Capture the cell that displays the provided text and extract its [X, Y] central coordinate. 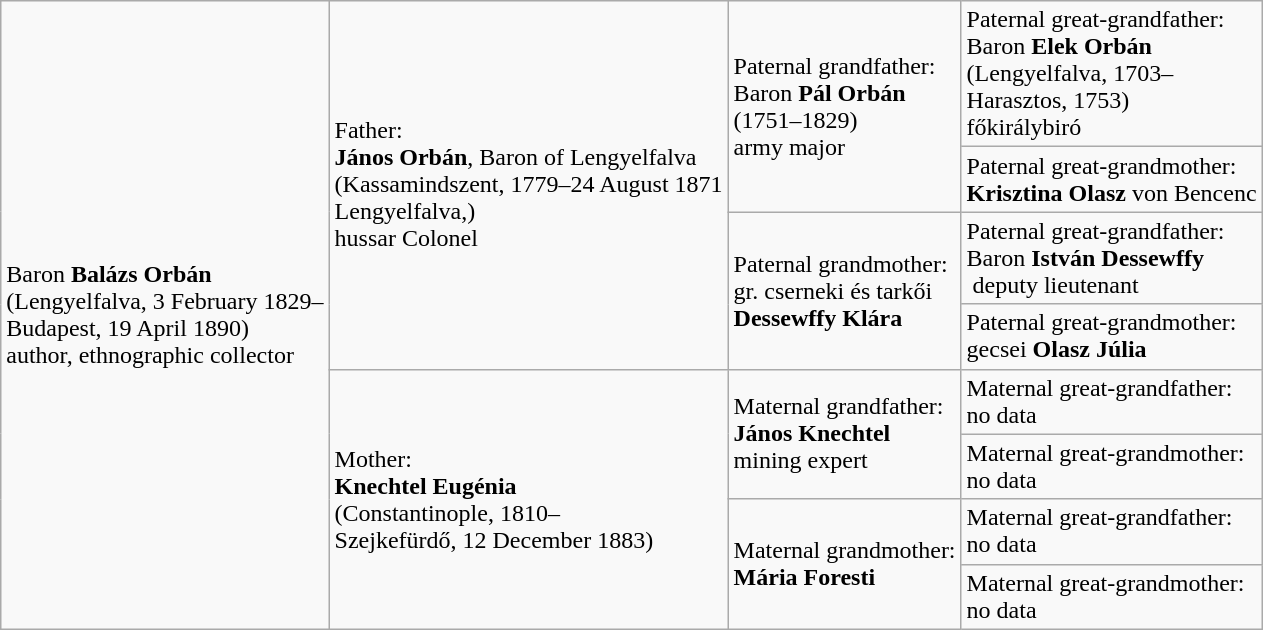
Paternal great-grandmother:Krisztina Olasz von Bencenc [1112, 180]
Father:János Orbán, Baron of Lengyelfalva(Kassamindszent, 1779–24 August 1871Lengyelfalva,)hussar Colonel [528, 185]
Paternal great-grandfather:Baron Elek Orbán(Lengyelfalva, 1703–Harasztos, 1753)főkirálybiró [1112, 74]
Mother:Knechtel Eugénia(Constantinople, 1810–Szejkefürdő, 12 December 1883) [528, 499]
Paternal great-grandmother:gecsei Olasz Júlia [1112, 336]
Paternal grandfather:Baron Pál Orbán(1751–1829)army major [844, 106]
Paternal grandmother:gr. cserneki és tarkőiDessewffy Klára [844, 290]
Maternal grandmother:Mária Foresti [844, 564]
Maternal grandfather:János Knechtelmining expert [844, 434]
Baron Balázs Orbán(Lengyelfalva, 3 February 1829–Budapest, 19 April 1890)author, ethnographic collector [165, 315]
Paternal great-grandfather:Baron István Dessewffy deputy lieutenant [1112, 258]
